From the cell containing the given text, extract its center point as [x, y] coordinate. 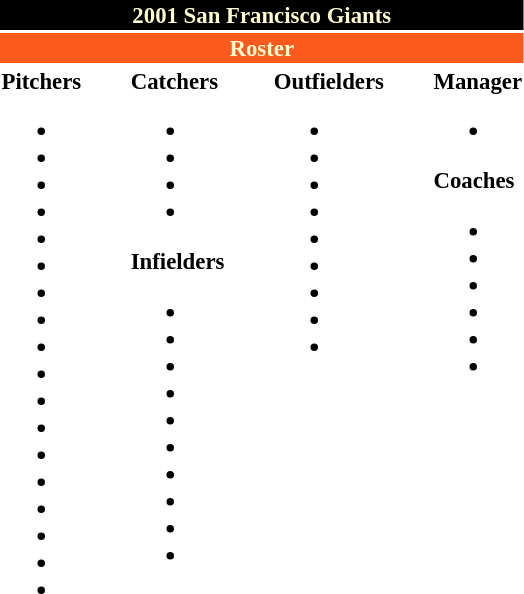
2001 San Francisco Giants [262, 15]
Roster [262, 48]
